Extract the [x, y] coordinate from the center of the cell holding the provided text.  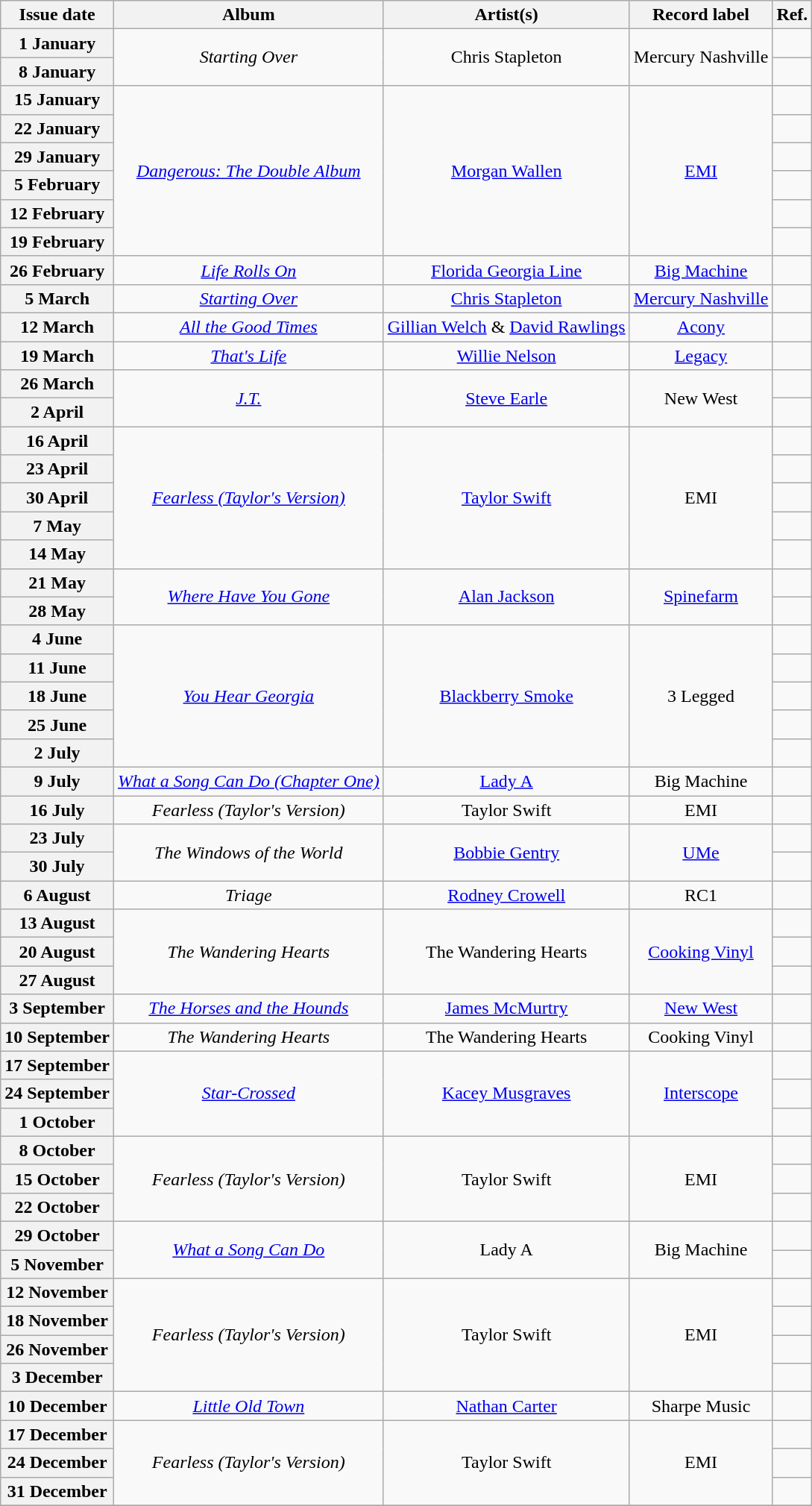
Little Old Town [248, 1406]
18 November [57, 1321]
5 November [57, 1264]
Blackberry Smoke [506, 696]
26 March [57, 384]
The Windows of the World [248, 853]
Star-Crossed [248, 1094]
30 July [57, 867]
21 May [57, 583]
29 October [57, 1235]
Dangerous: The Double Album [248, 171]
10 September [57, 1037]
16 July [57, 809]
9 July [57, 781]
3 September [57, 1008]
Issue date [57, 15]
1 January [57, 43]
15 October [57, 1179]
30 April [57, 498]
3 Legged [701, 696]
12 March [57, 327]
Life Rolls On [248, 270]
16 April [57, 441]
Album [248, 15]
11 June [57, 668]
10 December [57, 1406]
14 May [57, 554]
7 May [57, 526]
26 February [57, 270]
Legacy [701, 356]
19 February [57, 242]
23 July [57, 838]
Alan Jackson [506, 597]
24 December [57, 1463]
RC1 [701, 895]
5 March [57, 298]
All the Good Times [248, 327]
6 August [57, 895]
19 March [57, 356]
28 May [57, 611]
8 October [57, 1150]
Artist(s) [506, 15]
Where Have You Gone [248, 597]
2 April [57, 412]
Willie Nelson [506, 356]
Steve Earle [506, 398]
You Hear Georgia [248, 696]
Spinefarm [701, 597]
James McMurtry [506, 1008]
15 January [57, 100]
Nathan Carter [506, 1406]
2 July [57, 753]
17 September [57, 1065]
22 January [57, 128]
27 August [57, 980]
Triage [248, 895]
22 October [57, 1207]
That's Life [248, 356]
UMe [701, 853]
Bobbie Gentry [506, 853]
Acony [701, 327]
31 December [57, 1491]
Rodney Crowell [506, 895]
20 August [57, 952]
23 April [57, 469]
Gillian Welch & David Rawlings [506, 327]
1 October [57, 1122]
Sharpe Music [701, 1406]
Kacey Musgraves [506, 1094]
J.T. [248, 398]
Florida Georgia Line [506, 270]
13 August [57, 923]
18 June [57, 696]
What a Song Can Do (Chapter One) [248, 781]
Interscope [701, 1094]
4 June [57, 639]
24 September [57, 1094]
What a Song Can Do [248, 1249]
25 June [57, 724]
The Horses and the Hounds [248, 1008]
Record label [701, 15]
8 January [57, 72]
3 December [57, 1378]
26 November [57, 1349]
Morgan Wallen [506, 171]
12 November [57, 1293]
Ref. [792, 15]
29 January [57, 157]
17 December [57, 1434]
12 February [57, 213]
5 February [57, 185]
